Locate the cell with the specified text and output its [x, y] center coordinate. 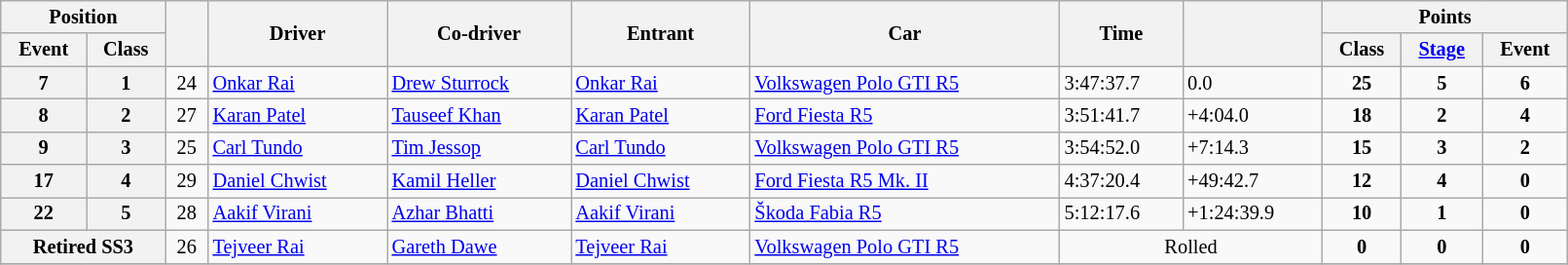
Position [84, 17]
17 [44, 181]
Car [905, 33]
Rolled [1191, 246]
Škoda Fabia R5 [905, 213]
15 [1361, 148]
0.0 [1252, 83]
24 [187, 83]
10 [1361, 213]
6 [1525, 83]
3:54:52.0 [1121, 148]
28 [187, 213]
+7:14.3 [1252, 148]
Driver [298, 33]
+1:24:39.9 [1252, 213]
Drew Sturrock [479, 83]
3:51:41.7 [1121, 115]
Ford Fiesta R5 Mk. II [905, 181]
9 [44, 148]
3:47:37.7 [1121, 83]
12 [1361, 181]
18 [1361, 115]
26 [187, 246]
8 [44, 115]
Gareth Dawe [479, 246]
+49:42.7 [1252, 181]
Time [1121, 33]
Tim Jessop [479, 148]
Azhar Bhatti [479, 213]
Ford Fiesta R5 [905, 115]
29 [187, 181]
Stage [1442, 50]
+4:04.0 [1252, 115]
5:12:17.6 [1121, 213]
22 [44, 213]
Co-driver [479, 33]
27 [187, 115]
Tauseef Khan [479, 115]
Retired SS3 [84, 246]
Entrant [660, 33]
Kamil Heller [479, 181]
Points [1444, 17]
4:37:20.4 [1121, 181]
7 [44, 83]
